Capture the cell that displays the provided text and extract its (X, Y) central coordinate. 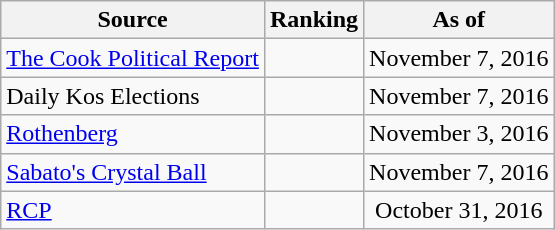
Rothenberg (133, 134)
Sabato's Crystal Ball (133, 172)
Daily Kos Elections (133, 96)
The Cook Political Report (133, 58)
As of (459, 20)
November 3, 2016 (459, 134)
Ranking (314, 20)
Source (133, 20)
October 31, 2016 (459, 210)
RCP (133, 210)
